Identify which cell holds the provided text, then report its [X, Y] central coordinate. 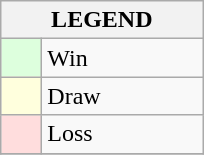
Loss [122, 134]
Win [122, 58]
LEGEND [102, 20]
Draw [122, 96]
